For the text-containing cell, return its midpoint in [X, Y] coordinate format. 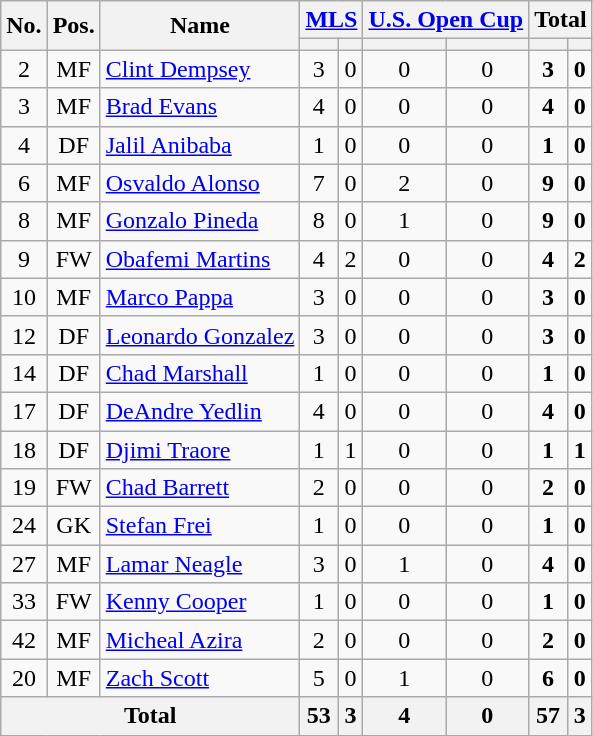
Lamar Neagle [200, 564]
Stefan Frei [200, 526]
24 [24, 526]
Chad Barrett [200, 488]
20 [24, 678]
5 [319, 678]
33 [24, 602]
Jalil Anibaba [200, 145]
Marco Pappa [200, 297]
U.S. Open Cup [446, 20]
Osvaldo Alonso [200, 183]
Name [200, 26]
18 [24, 449]
Pos. [74, 26]
42 [24, 640]
Leonardo Gonzalez [200, 335]
Brad Evans [200, 107]
Chad Marshall [200, 373]
14 [24, 373]
19 [24, 488]
GK [74, 526]
12 [24, 335]
57 [548, 716]
53 [319, 716]
Gonzalo Pineda [200, 221]
7 [319, 183]
17 [24, 411]
MLS [332, 20]
Obafemi Martins [200, 259]
Clint Dempsey [200, 69]
Djimi Traore [200, 449]
Micheal Azira [200, 640]
Zach Scott [200, 678]
27 [24, 564]
DeAndre Yedlin [200, 411]
10 [24, 297]
No. [24, 26]
Kenny Cooper [200, 602]
